Detect which cell encompasses the target text, then output its (X, Y) center coordinate. 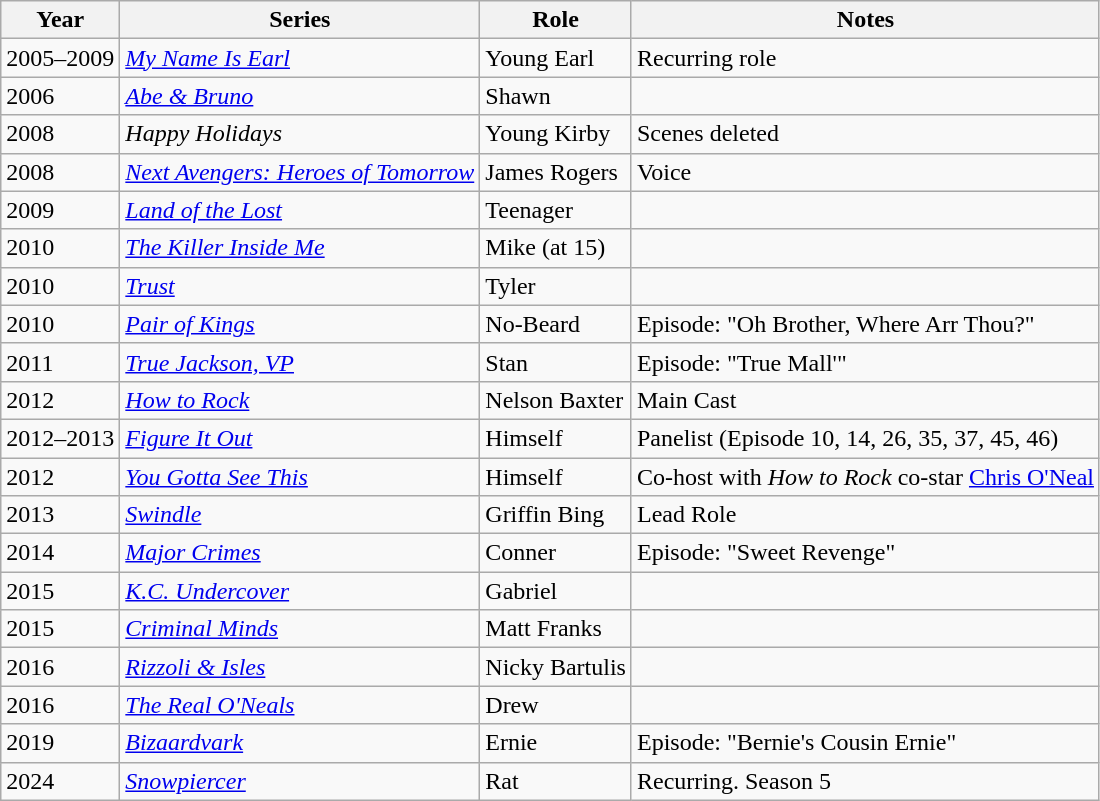
Stan (556, 362)
Young Earl (556, 58)
Episode: "Sweet Revenge" (865, 553)
Panelist (Episode 10, 14, 26, 35, 37, 45, 46) (865, 438)
The Killer Inside Me (300, 248)
Episode: "True Mall'" (865, 362)
Shawn (556, 96)
Swindle (300, 515)
Happy Holidays (300, 134)
How to Rock (300, 400)
Next Avengers: Heroes of Tomorrow (300, 172)
Figure It Out (300, 438)
2011 (60, 362)
My Name Is Earl (300, 58)
2019 (60, 743)
Nelson Baxter (556, 400)
Mike (at 15) (556, 248)
Pair of Kings (300, 324)
Lead Role (865, 515)
Scenes deleted (865, 134)
Teenager (556, 210)
Rizzoli & Isles (300, 667)
Voice (865, 172)
Nicky Bartulis (556, 667)
2006 (60, 96)
K.C. Undercover (300, 591)
Griffin Bing (556, 515)
Ernie (556, 743)
James Rogers (556, 172)
No-Beard (556, 324)
Criminal Minds (300, 629)
Co-host with How to Rock co-star Chris O'Neal (865, 477)
Year (60, 20)
Drew (556, 705)
Abe & Bruno (300, 96)
Main Cast (865, 400)
Bizaardvark (300, 743)
Tyler (556, 286)
2013 (60, 515)
Young Kirby (556, 134)
Episode: "Bernie's Cousin Ernie" (865, 743)
Notes (865, 20)
2024 (60, 781)
Recurring role (865, 58)
Trust (300, 286)
Matt Franks (556, 629)
Episode: "Oh Brother, Where Arr Thou?" (865, 324)
True Jackson, VP (300, 362)
2005–2009 (60, 58)
The Real O'Neals (300, 705)
Role (556, 20)
Recurring. Season 5 (865, 781)
Conner (556, 553)
Snowpiercer (300, 781)
2012–2013 (60, 438)
Series (300, 20)
Land of the Lost (300, 210)
2009 (60, 210)
Major Crimes (300, 553)
You Gotta See This (300, 477)
Rat (556, 781)
2014 (60, 553)
Gabriel (556, 591)
